Return (x, y) of the center of cell containing provided text 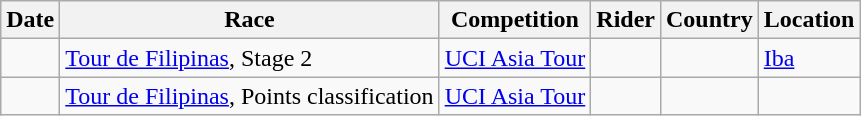
Country (709, 20)
Race (250, 20)
Date (30, 20)
Iba (809, 58)
Tour de Filipinas, Stage 2 (250, 58)
Location (809, 20)
Rider (626, 20)
Tour de Filipinas, Points classification (250, 96)
Competition (515, 20)
